Scan for the cell matching the given text and deliver its (X, Y) coordinate at center. 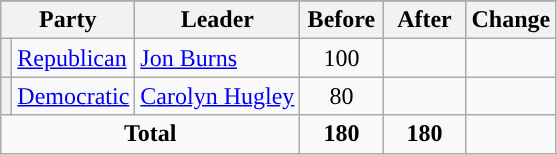
Before (342, 20)
Party (68, 20)
Total (150, 134)
80 (342, 96)
Jon Burns (218, 58)
100 (342, 58)
Change (511, 20)
Leader (218, 20)
Carolyn Hugley (218, 96)
Republican (74, 58)
After (424, 20)
Democratic (74, 96)
